From the cell containing the given text, extract its center point as (x, y) coordinate. 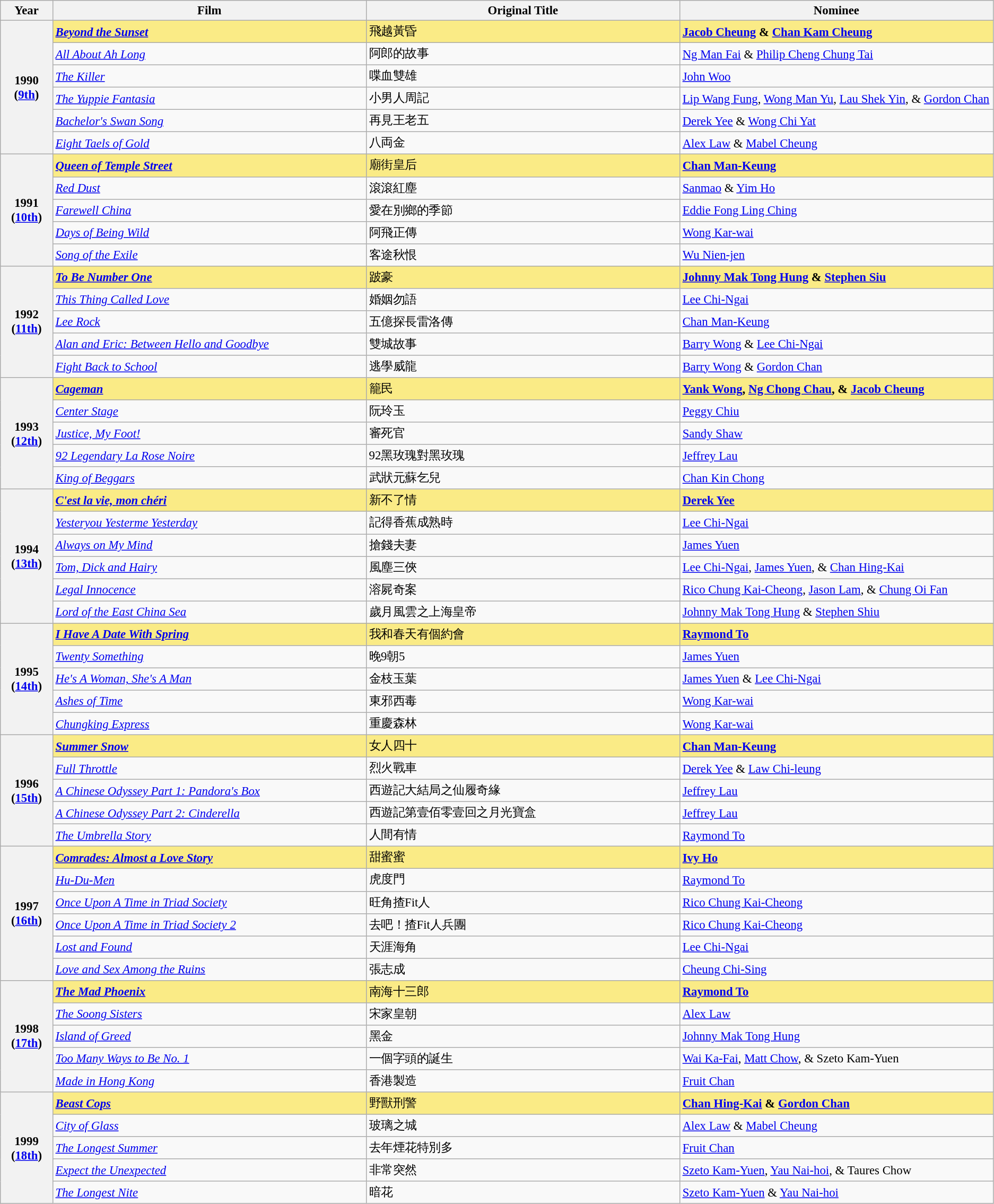
Lee Rock (209, 322)
虎度門 (523, 880)
Ng Man Fai & Philip Cheng Chung Tai (836, 54)
旺角揸Fit人 (523, 902)
Nominee (836, 11)
東邪西毒 (523, 701)
The Killer (209, 76)
Szeto Kam-Yuen & Yau Nai-hoi (836, 1192)
Alan and Eric: Between Hello and Goodbye (209, 344)
婚姻勿語 (523, 300)
Justice, My Foot! (209, 433)
Beast Cops (209, 1103)
1991(10th) (27, 210)
Peggy Chiu (836, 411)
重慶森林 (523, 723)
小男人周記 (523, 99)
跛豪 (523, 277)
五億探長雷洛傳 (523, 322)
Derek Yee & Wong Chi Yat (836, 121)
金枝玉葉 (523, 679)
飛越黃昏 (523, 32)
Bachelor's Swan Song (209, 121)
James Yuen & Lee Chi-Ngai (836, 679)
1994(13th) (27, 556)
愛在別鄉的季節 (523, 210)
1990(9th) (27, 88)
Center Stage (209, 411)
天涯海角 (523, 947)
籠民 (523, 389)
記得香蕉成熟時 (523, 523)
John Woo (836, 76)
I Have A Date With Spring (209, 634)
Sandy Shaw (836, 433)
Lost and Found (209, 947)
我和春天有個約會 (523, 634)
The Soong Sisters (209, 1014)
Wu Nien-jen (836, 255)
1995(14th) (27, 679)
Barry Wong & Lee Chi-Ngai (836, 344)
Once Upon A Time in Triad Society 2 (209, 924)
Alex Law (836, 1014)
武狀元蘇乞兒 (523, 478)
Love and Sex Among the Ruins (209, 969)
A Chinese Odyssey Part 1: Pandora's Box (209, 791)
1996(15th) (27, 791)
非常突然 (523, 1170)
Chungking Express (209, 723)
歲月風雲之上海皇帝 (523, 612)
玻璃之城 (523, 1126)
Johnny Mak Tong Hung & Stephen Shiu (836, 612)
Original Title (523, 11)
Island of Greed (209, 1036)
阿郎的故事 (523, 54)
Wai Ka-Fai, Matt Chow, & Szeto Kam-Yuen (836, 1059)
阿飛正傳 (523, 232)
1997(16th) (27, 913)
新不了情 (523, 500)
King of Beggars (209, 478)
A Chinese Odyssey Part 2: Cinderella (209, 813)
This Thing Called Love (209, 300)
去吧！揸Fit人兵團 (523, 924)
C'est la vie, mon chéri (209, 500)
To Be Number One (209, 277)
The Longest Summer (209, 1148)
滾滾紅塵 (523, 188)
Made in Hong Kong (209, 1081)
1993(12th) (27, 433)
女人四十 (523, 746)
Chan Kin Chong (836, 478)
人間有情 (523, 835)
野獸刑警 (523, 1103)
Farewell China (209, 210)
Comrades: Almost a Love Story (209, 858)
Ashes of Time (209, 701)
Too Many Ways to Be No. 1 (209, 1059)
廟街皇后 (523, 165)
Film (209, 11)
The Longest Nite (209, 1192)
Sanmao & Yim Ho (836, 188)
宋家皇朝 (523, 1014)
Cheung Chi-Sing (836, 969)
He's A Woman, She's A Man (209, 679)
Fight Back to School (209, 367)
Derek Yee & Law Chi-leung (836, 769)
1998(17th) (27, 1036)
晚9朝5 (523, 657)
The Yuppie Fantasia (209, 99)
Rico Chung Kai-Cheong, Jason Lam, & Chung Oi Fan (836, 590)
搶錢夫妻 (523, 545)
暗花 (523, 1192)
Yank Wong, Ng Chong Chau, & Jacob Cheung (836, 389)
The Umbrella Story (209, 835)
喋血雙雄 (523, 76)
客途秋恨 (523, 255)
Queen of Temple Street (209, 165)
All About Ah Long (209, 54)
Lip Wang Fung, Wong Man Yu, Lau Shek Yin, & Gordon Chan (836, 99)
1999(18th) (27, 1148)
西遊記第壹佰零壹回之月光寶盒 (523, 813)
Yesteryou Yesterme Yesterday (209, 523)
Expect the Unexpected (209, 1170)
香港製造 (523, 1081)
Johnny Mak Tong Hung & Stephen Siu (836, 277)
Derek Yee (836, 500)
92黑玫瑰對黑玫瑰 (523, 456)
Summer Snow (209, 746)
Tom, Dick and Hairy (209, 568)
Twenty Something (209, 657)
Hu-Du-Men (209, 880)
黑金 (523, 1036)
風塵三俠 (523, 568)
Once Upon A Time in Triad Society (209, 902)
1992(11th) (27, 322)
Always on My Mind (209, 545)
張志成 (523, 969)
The Mad Phoenix (209, 992)
Days of Being Wild (209, 232)
一個字頭的誕生 (523, 1059)
Johnny Mak Tong Hung (836, 1036)
烈火戰車 (523, 769)
Jacob Cheung & Chan Kam Cheung (836, 32)
Ivy Ho (836, 858)
溶屍奇案 (523, 590)
Full Throttle (209, 769)
審死官 (523, 433)
西遊記大結局之仙履奇緣 (523, 791)
Chan Hing-Kai & Gordon Chan (836, 1103)
Lee Chi-Ngai, James Yuen, & Chan Hing-Kai (836, 568)
再見王老五 (523, 121)
City of Glass (209, 1126)
Eight Taels of Gold (209, 143)
Cageman (209, 389)
Beyond the Sunset (209, 32)
Barry Wong & Gordon Chan (836, 367)
阮玲玉 (523, 411)
南海十三郎 (523, 992)
Lord of the East China Sea (209, 612)
去年煙花特別多 (523, 1148)
Szeto Kam-Yuen, Yau Nai-hoi, & Taures Chow (836, 1170)
Song of the Exile (209, 255)
92 Legendary La Rose Noire (209, 456)
八両金 (523, 143)
逃學威龍 (523, 367)
Red Dust (209, 188)
Year (27, 11)
雙城故事 (523, 344)
Eddie Fong Ling Ching (836, 210)
Legal Innocence (209, 590)
甜蜜蜜 (523, 858)
